Return (x, y) of the center of cell containing provided text 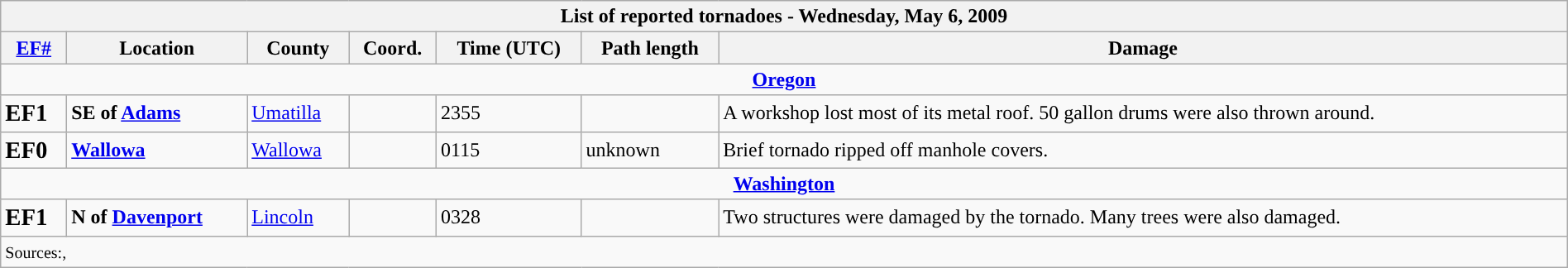
SE of Adams (157, 113)
Oregon (784, 79)
Coord. (393, 48)
A workshop lost most of its metal roof. 50 gallon drums were also thrown around. (1143, 113)
Sources:, (784, 251)
Damage (1143, 48)
Two structures were damaged by the tornado. Many trees were also damaged. (1143, 218)
Washington (784, 184)
0115 (509, 150)
2355 (509, 113)
List of reported tornadoes - Wednesday, May 6, 2009 (784, 17)
Location (157, 48)
County (298, 48)
Time (UTC) (509, 48)
EF0 (34, 150)
0328 (509, 218)
N of Davenport (157, 218)
Lincoln (298, 218)
unknown (650, 150)
Umatilla (298, 113)
Path length (650, 48)
Brief tornado ripped off manhole covers. (1143, 150)
EF# (34, 48)
